Scan for the cell matching the given text and deliver its (x, y) coordinate at center. 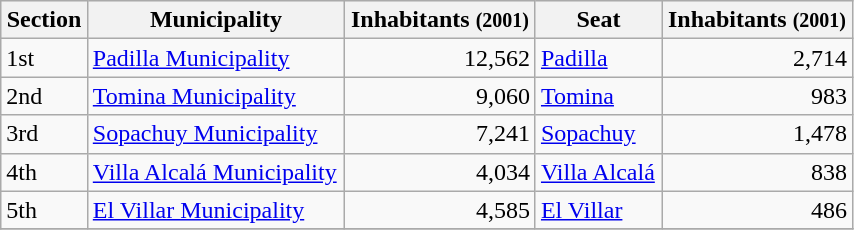
3rd (44, 134)
Tomina Municipality (216, 96)
Sopachuy Municipality (216, 134)
Section (44, 20)
12,562 (440, 58)
983 (758, 96)
Villa Alcalá Municipality (216, 172)
Sopachuy (598, 134)
7,241 (440, 134)
4th (44, 172)
El Villar (598, 210)
Municipality (216, 20)
9,060 (440, 96)
El Villar Municipality (216, 210)
1,478 (758, 134)
Padilla Municipality (216, 58)
486 (758, 210)
Villa Alcalá (598, 172)
Padilla (598, 58)
5th (44, 210)
838 (758, 172)
1st (44, 58)
4,585 (440, 210)
4,034 (440, 172)
2nd (44, 96)
2,714 (758, 58)
Seat (598, 20)
Tomina (598, 96)
